For the text-containing cell, return its midpoint in [X, Y] coordinate format. 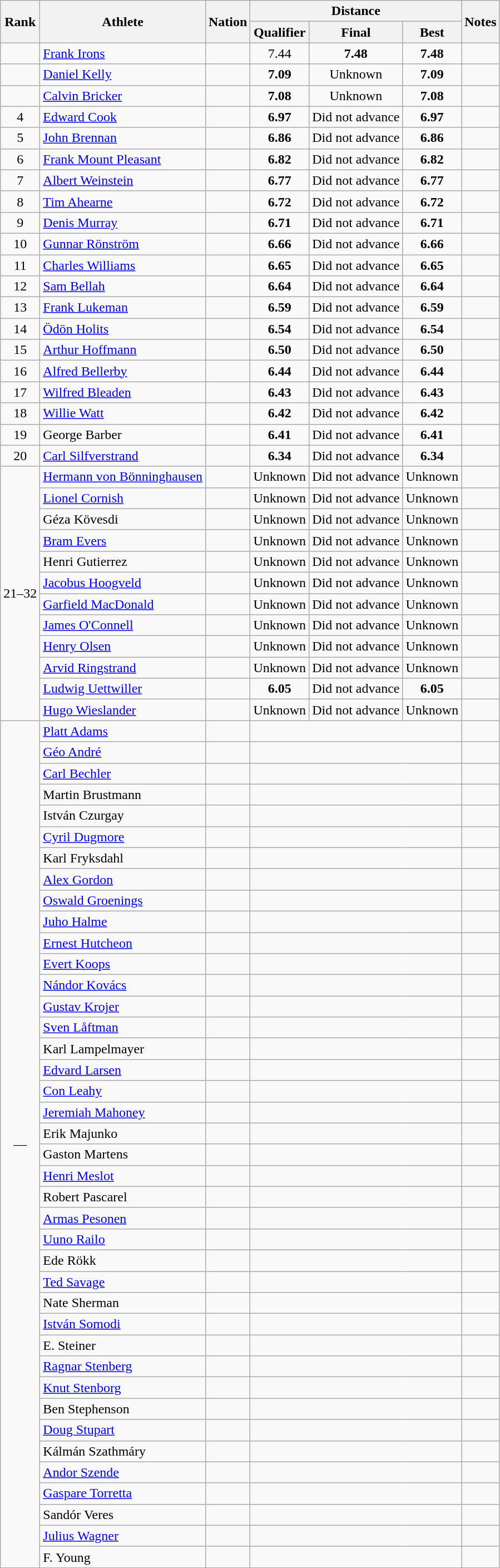
E. Steiner [123, 1345]
Arthur Hoffmann [123, 350]
Carl Silfverstrand [123, 456]
Uuno Railo [123, 1239]
Nate Sherman [123, 1303]
George Barber [123, 435]
6 [20, 159]
5 [20, 138]
Ernest Hutcheon [123, 943]
Willie Watt [123, 413]
Karl Fryksdahl [123, 858]
Jeremiah Mahoney [123, 1112]
Charles Williams [123, 265]
Gaspare Torretta [123, 1493]
Edward Cook [123, 117]
Sam Bellah [123, 287]
Jacobus Hoogveld [123, 583]
Oswald Groenings [123, 900]
Lionel Cornish [123, 498]
Ted Savage [123, 1281]
Karl Lampelmayer [123, 1049]
Frank Lukeman [123, 308]
13 [20, 308]
Kálmán Szathmáry [123, 1451]
Bram Evers [123, 540]
Notes [481, 22]
Best [432, 32]
Nándor Kovács [123, 985]
Hermann von Bönninghausen [123, 477]
Ludwig Uettwiller [123, 689]
Ede Rökk [123, 1260]
4 [20, 117]
Qualifier [280, 32]
Distance [356, 11]
Sandór Veres [123, 1515]
Athlete [123, 22]
Andor Szende [123, 1472]
Gustav Krojer [123, 1007]
Albert Weinstein [123, 180]
Henri Meslot [123, 1176]
Denis Murray [123, 223]
Wilfred Bleaden [123, 392]
Henry Olsen [123, 647]
Alfred Bellerby [123, 371]
20 [20, 456]
8 [20, 201]
Martin Brustmann [123, 795]
Géo André [123, 752]
Henri Gutierrez [123, 561]
— [20, 1144]
Géza Kövesdi [123, 519]
9 [20, 223]
16 [20, 371]
17 [20, 392]
Carl Bechler [123, 773]
Julius Wagner [123, 1536]
Gunnar Rönström [123, 244]
Frank Irons [123, 53]
Edvard Larsen [123, 1070]
James O'Connell [123, 625]
Ragnar Stenberg [123, 1367]
John Brennan [123, 138]
Robert Pascarel [123, 1197]
Erik Majunko [123, 1133]
Gaston Martens [123, 1155]
15 [20, 350]
Alex Gordon [123, 879]
Rank [20, 22]
7.44 [280, 53]
Sven Låftman [123, 1028]
Ben Stephenson [123, 1409]
Armas Pesonen [123, 1218]
Arvid Ringstrand [123, 668]
Ödön Holits [123, 329]
Doug Stupart [123, 1430]
7 [20, 180]
Cyril Dugmore [123, 837]
István Czurgay [123, 816]
14 [20, 329]
Platt Adams [123, 731]
Tim Ahearne [123, 201]
István Somodi [123, 1324]
21–32 [20, 593]
Daniel Kelly [123, 75]
Calvin Bricker [123, 96]
12 [20, 287]
11 [20, 265]
10 [20, 244]
Garfield MacDonald [123, 604]
F. Young [123, 1557]
Nation [227, 22]
Frank Mount Pleasant [123, 159]
18 [20, 413]
Final [356, 32]
Evert Koops [123, 964]
19 [20, 435]
Con Leahy [123, 1091]
Hugo Wieslander [123, 710]
Juho Halme [123, 921]
Knut Stenborg [123, 1388]
